Return (X, Y) of the center of cell containing provided text 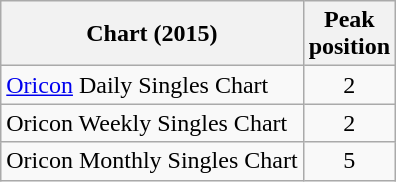
Oricon Daily Singles Chart (152, 85)
5 (349, 161)
Oricon Monthly Singles Chart (152, 161)
Chart (2015) (152, 34)
Oricon Weekly Singles Chart (152, 123)
Peakposition (349, 34)
